From the cell containing the given text, extract its center point as (X, Y) coordinate. 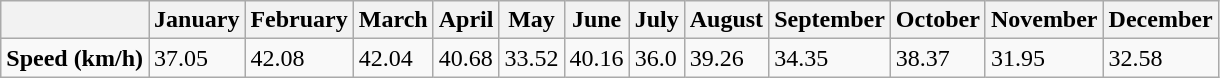
Speed (km/h) (75, 58)
33.52 (532, 58)
September (830, 20)
December (1160, 20)
37.05 (196, 58)
42.08 (299, 58)
August (726, 20)
February (299, 20)
34.35 (830, 58)
31.95 (1044, 58)
38.37 (938, 58)
October (938, 20)
March (393, 20)
42.04 (393, 58)
40.68 (466, 58)
39.26 (726, 58)
April (466, 20)
July (656, 20)
January (196, 20)
40.16 (596, 58)
November (1044, 20)
June (596, 20)
32.58 (1160, 58)
May (532, 20)
36.0 (656, 58)
